From the cell containing the given text, extract its center point as (X, Y) coordinate. 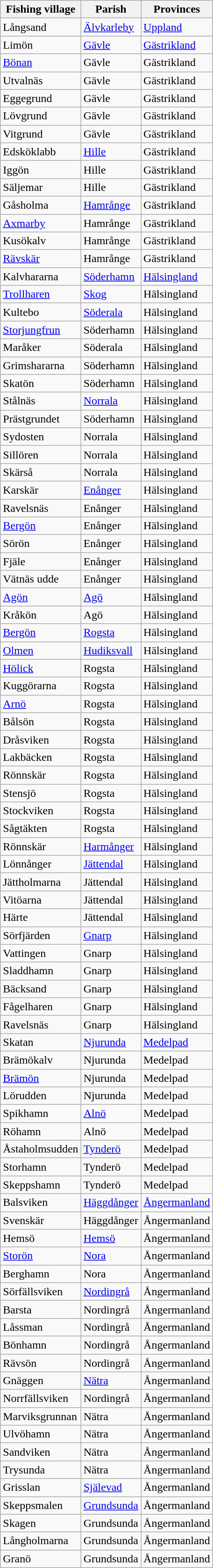
Marviksgrunnan (41, 1416)
Rävskär (41, 259)
Limön (41, 45)
Åstaholmsudden (41, 1149)
Skog (111, 294)
Bålsön (41, 722)
Gnäggen (41, 1381)
Sörfjärden (41, 935)
Trollharen (41, 294)
Granö (41, 1559)
Skatön (41, 383)
Uppland (177, 27)
Storjungfrun (41, 330)
Lövgrund (41, 116)
Utvalnäs (41, 80)
Brämökalv (41, 1060)
Hudiksvall (111, 650)
Skärså (41, 472)
Stensjö (41, 793)
Stålnäs (41, 401)
Själevad (111, 1488)
Skeppshamn (41, 1185)
Kusökalv (41, 241)
Fågelharen (41, 1006)
Norrfällsviken (41, 1399)
Dråsviken (41, 739)
Bönhamn (41, 1345)
Arnö (41, 704)
Röhamn (41, 1131)
Sörfällsviken (41, 1291)
Skagen (41, 1523)
Gåsholma (41, 205)
Eggegrund (41, 98)
Kuggörarna (41, 686)
Agön (41, 597)
Härte (41, 918)
Kultebo (41, 312)
Bäcksand (41, 989)
Vitgrund (41, 134)
Hölick (41, 668)
Sillören (41, 454)
Lörudden (41, 1096)
Lakbäcken (41, 757)
Maråker (41, 348)
Stockviken (41, 811)
Vattingen (41, 953)
Jättholmarna (41, 882)
Vitöarna (41, 900)
Bönan (41, 63)
Fishing village (41, 9)
Kalvhararna (41, 277)
Lönnånger (41, 864)
Prästgrundet (41, 419)
Låssman (41, 1327)
Rävsön (41, 1363)
Brämön (41, 1078)
Skatan (41, 1042)
Sladdhamn (41, 971)
Harmånger (111, 846)
Berghamn (41, 1274)
Långsand (41, 27)
Spikhamn (41, 1114)
Vätnäs udde (41, 579)
Grimshararna (41, 365)
Säljemar (41, 187)
Sandviken (41, 1452)
Svenskär (41, 1220)
Trysunda (41, 1470)
Provinces (177, 9)
Axmarby (41, 223)
Älvkarleby (111, 27)
Balsviken (41, 1203)
Skeppsmalen (41, 1505)
Långholmarna (41, 1541)
Edsköklabb (41, 152)
Barsta (41, 1309)
Sydosten (41, 437)
Sörön (41, 544)
Parish (111, 9)
Storhamn (41, 1167)
Grisslan (41, 1488)
Kråkön (41, 615)
Iggön (41, 169)
Fjäle (41, 562)
Storön (41, 1256)
Sågtäkten (41, 829)
Olmen (41, 650)
Karskär (41, 490)
Ulvöhamn (41, 1434)
